Provide the [X, Y] coordinate of the cell's center where the given text is located.  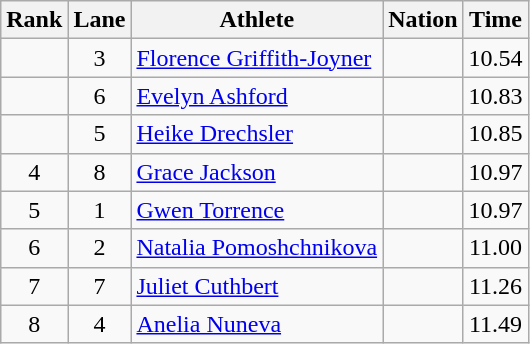
Gwen Torrence [257, 210]
Athlete [257, 20]
Florence Griffith-Joyner [257, 58]
Lane [100, 20]
11.00 [496, 248]
Natalia Pomoshchnikova [257, 248]
10.85 [496, 134]
Evelyn Ashford [257, 96]
1 [100, 210]
11.49 [496, 324]
Heike Drechsler [257, 134]
Juliet Cuthbert [257, 286]
Nation [423, 20]
Grace Jackson [257, 172]
2 [100, 248]
3 [100, 58]
Rank [34, 20]
10.83 [496, 96]
Time [496, 20]
Anelia Nuneva [257, 324]
11.26 [496, 286]
10.54 [496, 58]
